Detect which cell encompasses the target text, then output its (X, Y) center coordinate. 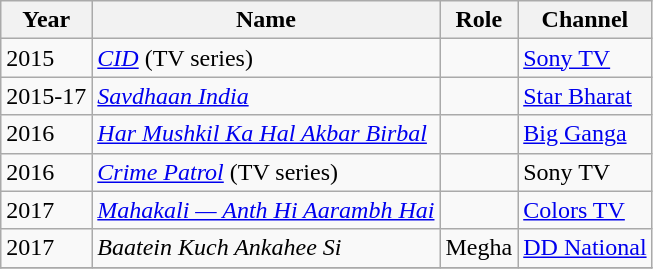
2015-17 (46, 96)
DD National (585, 248)
Big Ganga (585, 134)
Star Bharat (585, 96)
Year (46, 20)
Megha (479, 248)
2015 (46, 58)
Name (266, 20)
Savdhaan India (266, 96)
Colors TV (585, 210)
Channel (585, 20)
Crime Patrol (TV series) (266, 172)
Mahakali — Anth Hi Aarambh Hai (266, 210)
CID (TV series) (266, 58)
Har Mushkil Ka Hal Akbar Birbal (266, 134)
Role (479, 20)
Baatein Kuch Ankahee Si (266, 248)
